Capture the cell that displays the provided text and extract its [X, Y] central coordinate. 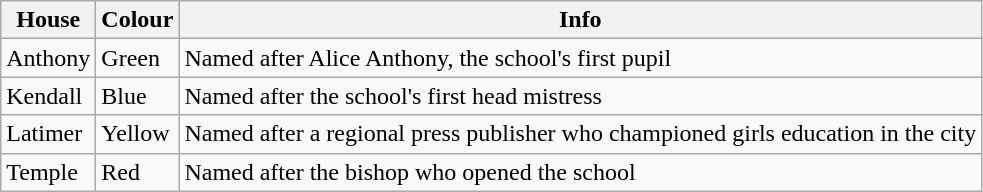
Kendall [48, 96]
Yellow [138, 134]
Green [138, 58]
Named after the school's first head mistress [580, 96]
Named after Alice Anthony, the school's first pupil [580, 58]
Info [580, 20]
Blue [138, 96]
House [48, 20]
Named after the bishop who opened the school [580, 172]
Latimer [48, 134]
Colour [138, 20]
Anthony [48, 58]
Temple [48, 172]
Named after a regional press publisher who championed girls education in the city [580, 134]
Red [138, 172]
